Return the [X, Y] coordinate for the center point of the cell that contains the specified text.  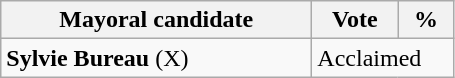
% [426, 20]
Sylvie Bureau (X) [156, 58]
Vote [355, 20]
Acclaimed [383, 58]
Mayoral candidate [156, 20]
